Provide the (x, y) coordinate of the cell's center where the given text is located.  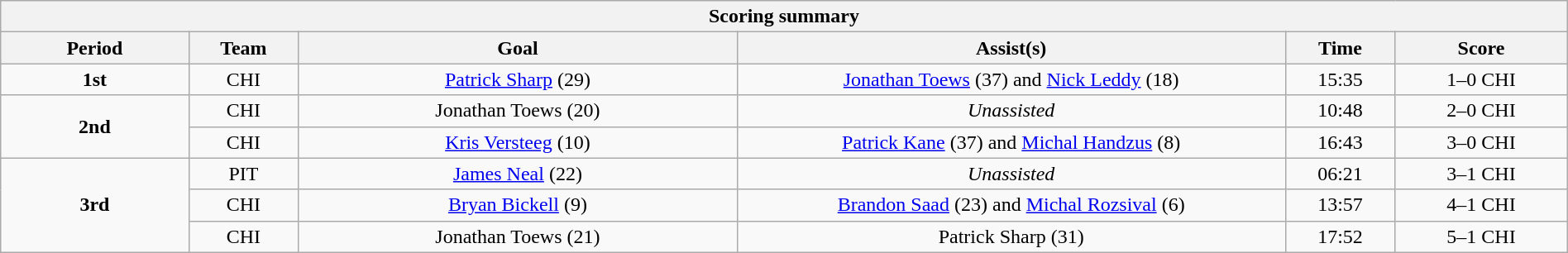
Brandon Saad (23) and Michal Rozsival (6) (1011, 205)
1st (94, 79)
16:43 (1340, 142)
Bryan Bickell (9) (518, 205)
1–0 CHI (1481, 79)
3–0 CHI (1481, 142)
Jonathan Toews (21) (518, 236)
Patrick Kane (37) and Michal Handzus (8) (1011, 142)
Period (94, 48)
5–1 CHI (1481, 236)
Score (1481, 48)
James Neal (22) (518, 174)
Jonathan Toews (20) (518, 111)
06:21 (1340, 174)
2nd (94, 126)
Patrick Sharp (31) (1011, 236)
Kris Versteeg (10) (518, 142)
3rd (94, 205)
Jonathan Toews (37) and Nick Leddy (18) (1011, 79)
Scoring summary (784, 17)
Goal (518, 48)
4–1 CHI (1481, 205)
15:35 (1340, 79)
17:52 (1340, 236)
2–0 CHI (1481, 111)
PIT (243, 174)
Patrick Sharp (29) (518, 79)
Assist(s) (1011, 48)
3–1 CHI (1481, 174)
13:57 (1340, 205)
Time (1340, 48)
10:48 (1340, 111)
Team (243, 48)
